Extract the [x, y] coordinate from the center of the cell holding the provided text.  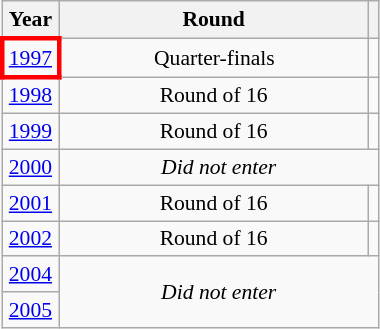
1999 [30, 132]
2004 [30, 275]
2002 [30, 239]
Round [214, 20]
Quarter-finals [214, 58]
1998 [30, 96]
1997 [30, 58]
Year [30, 20]
2000 [30, 168]
2005 [30, 310]
2001 [30, 203]
